Search for the cell housing the specified text and yield its (X, Y) center coordinate. 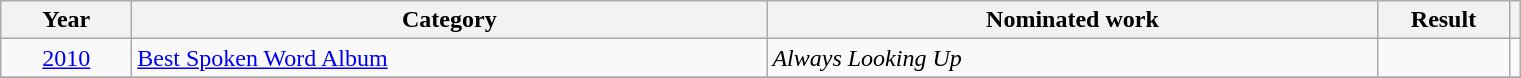
Category (450, 20)
Result (1444, 20)
Nominated work (1072, 20)
2010 (66, 58)
Always Looking Up (1072, 58)
Best Spoken Word Album (450, 58)
Year (66, 20)
